From the cell containing the given text, extract its center point as [X, Y] coordinate. 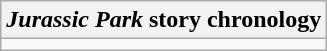
Jurassic Park story chronology [164, 20]
